Find where the given text appears and provide that cell's center as [X, Y] coordinate. 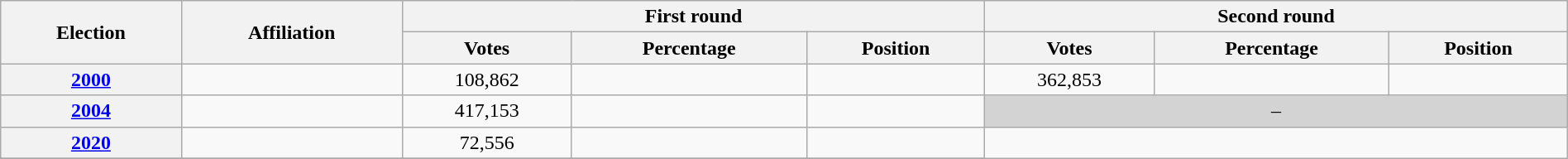
72,556 [486, 142]
Election [91, 32]
2020 [91, 142]
362,853 [1070, 79]
2004 [91, 111]
417,153 [486, 111]
2000 [91, 79]
Affiliation [291, 32]
Second round [1276, 17]
108,862 [486, 79]
First round [693, 17]
– [1276, 111]
